Detect which cell encompasses the target text, then output its [X, Y] center coordinate. 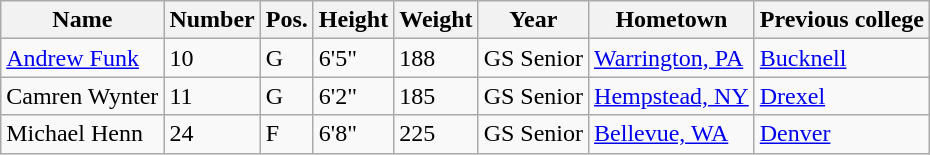
Andrew Funk [82, 58]
Pos. [286, 20]
6'8" [353, 134]
Name [82, 20]
10 [212, 58]
24 [212, 134]
Michael Henn [82, 134]
Hometown [672, 20]
Number [212, 20]
Warrington, PA [672, 58]
11 [212, 96]
Weight [436, 20]
Year [533, 20]
6'5" [353, 58]
Height [353, 20]
Drexel [842, 96]
Bellevue, WA [672, 134]
Denver [842, 134]
225 [436, 134]
188 [436, 58]
Bucknell [842, 58]
Camren Wynter [82, 96]
6'2" [353, 96]
F [286, 134]
Hempstead, NY [672, 96]
185 [436, 96]
Previous college [842, 20]
